Determine the [x, y] coordinate at the center of the cell enclosing the given text.  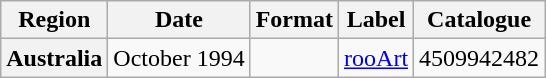
October 1994 [179, 58]
Date [179, 20]
4509942482 [480, 58]
Australia [54, 58]
rooArt [376, 58]
Region [54, 20]
Catalogue [480, 20]
Label [376, 20]
Format [294, 20]
